Pinpoint the cell where the given text exists, returning its (x, y) midpoint coordinate. 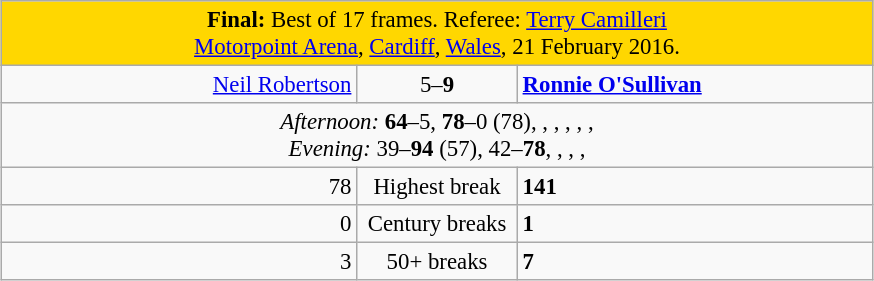
Final: Best of 17 frames. Referee: Terry CamilleriMotorpoint Arena, Cardiff, Wales, 21 February 2016. (437, 34)
Highest break (438, 187)
Ronnie O'Sullivan (695, 85)
5–9 (438, 85)
Afternoon: 64–5, 78–0 (78), , , , , , Evening: 39–94 (57), 42–78, , , , (437, 136)
Century breaks (438, 224)
3 (179, 262)
Neil Robertson (179, 85)
141 (695, 187)
50+ breaks (438, 262)
78 (179, 187)
0 (179, 224)
7 (695, 262)
1 (695, 224)
